Provide the [x, y] coordinate of the cell's center where the given text is located.  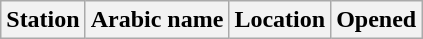
Arabic name [157, 20]
Station [43, 20]
Opened [376, 20]
Location [280, 20]
